From the cell containing the given text, extract its center point as (X, Y) coordinate. 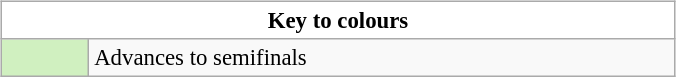
Key to colours (338, 21)
Advances to semifinals (382, 58)
